Extract the (X, Y) coordinate from the center of the cell holding the provided text.  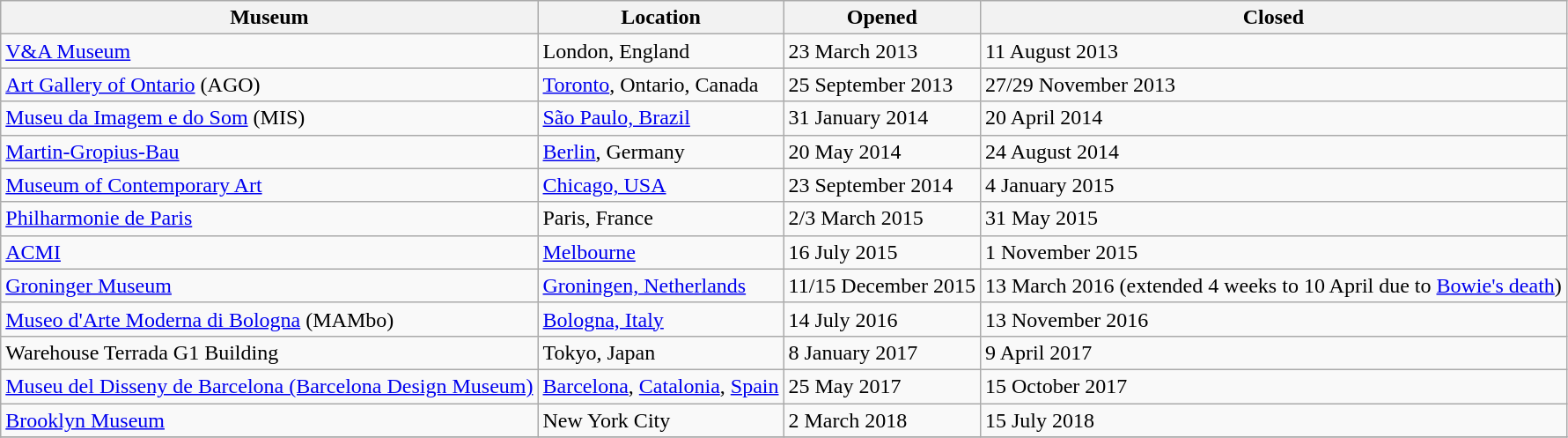
ACMI (269, 252)
New York City (660, 420)
14 July 2016 (882, 319)
Groninger Museum (269, 286)
25 May 2017 (882, 386)
Philharmonie de Paris (269, 219)
2/3 March 2015 (882, 219)
27/29 November 2013 (1273, 85)
13 November 2016 (1273, 319)
Toronto, Ontario, Canada (660, 85)
London, England (660, 51)
11 August 2013 (1273, 51)
24 August 2014 (1273, 152)
25 September 2013 (882, 85)
8 January 2017 (882, 353)
2 March 2018 (882, 420)
11/15 December 2015 (882, 286)
23 March 2013 (882, 51)
20 May 2014 (882, 152)
31 January 2014 (882, 118)
Paris, France (660, 219)
Warehouse Terrada G1 Building (269, 353)
Opened (882, 18)
1 November 2015 (1273, 252)
Closed (1273, 18)
4 January 2015 (1273, 185)
15 July 2018 (1273, 420)
16 July 2015 (882, 252)
Museum of Contemporary Art (269, 185)
Bologna, Italy (660, 319)
9 April 2017 (1273, 353)
15 October 2017 (1273, 386)
Chicago, USA (660, 185)
Museu da Imagem e do Som (MIS) (269, 118)
13 March 2016 (extended 4 weeks to 10 April due to Bowie's death) (1273, 286)
São Paulo, Brazil (660, 118)
31 May 2015 (1273, 219)
Museo d'Arte Moderna di Bologna (MAMbo) (269, 319)
Location (660, 18)
Museu del Disseny de Barcelona (Barcelona Design Museum) (269, 386)
Barcelona, Catalonia, Spain (660, 386)
Museum (269, 18)
Martin-Gropius-Bau (269, 152)
V&A Museum (269, 51)
Art Gallery of Ontario (AGO) (269, 85)
23 September 2014 (882, 185)
Berlin, Germany (660, 152)
Melbourne (660, 252)
20 April 2014 (1273, 118)
Tokyo, Japan (660, 353)
Brooklyn Museum (269, 420)
Groningen, Netherlands (660, 286)
